Locate the cell with the specified text and output its (x, y) center coordinate. 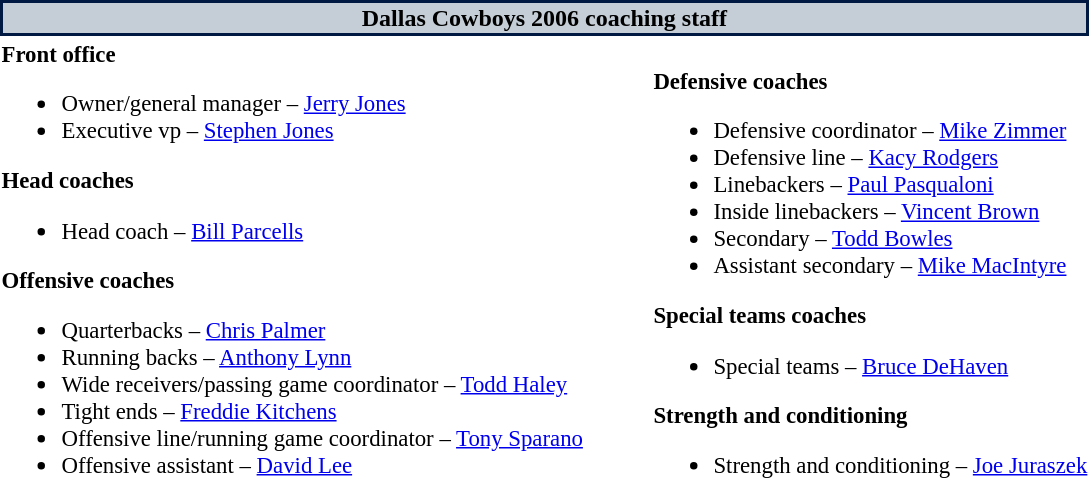
Dallas Cowboys 2006 coaching staff (544, 18)
